From the cell containing the given text, extract its center point as (X, Y) coordinate. 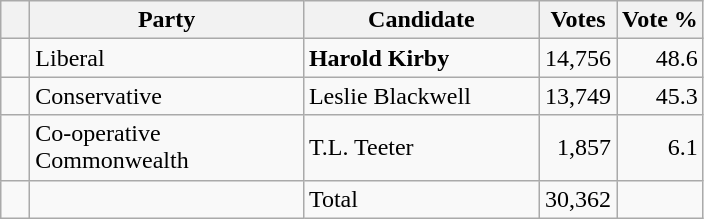
Votes (578, 20)
13,749 (578, 96)
Co-operative Commonwealth (167, 148)
Liberal (167, 58)
45.3 (660, 96)
Harold Kirby (421, 58)
14,756 (578, 58)
Party (167, 20)
Leslie Blackwell (421, 96)
Vote % (660, 20)
Total (421, 199)
30,362 (578, 199)
1,857 (578, 148)
Conservative (167, 96)
T.L. Teeter (421, 148)
Candidate (421, 20)
6.1 (660, 148)
48.6 (660, 58)
